Search for the cell housing the specified text and yield its [x, y] center coordinate. 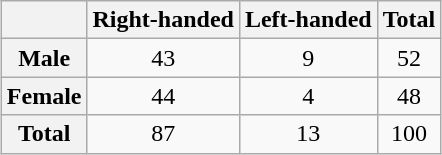
4 [308, 96]
87 [163, 134]
44 [163, 96]
Left-handed [308, 20]
Male [44, 58]
48 [409, 96]
Right-handed [163, 20]
100 [409, 134]
9 [308, 58]
52 [409, 58]
Female [44, 96]
13 [308, 134]
43 [163, 58]
